Scan for the cell matching the given text and deliver its [x, y] coordinate at center. 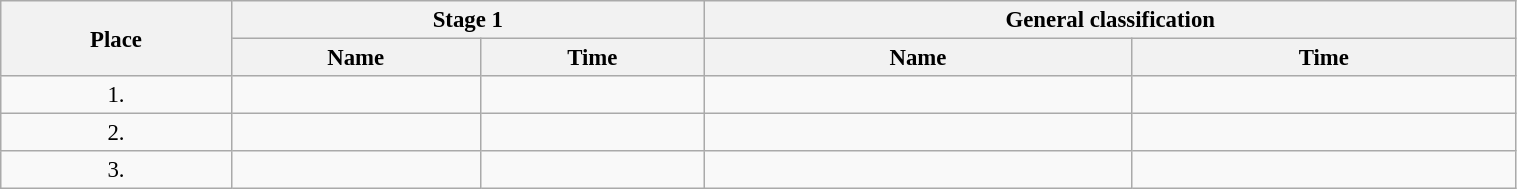
Place [116, 38]
Stage 1 [468, 20]
1. [116, 95]
3. [116, 170]
General classification [1110, 20]
2. [116, 133]
